Provide the (X, Y) coordinate of the cell's center where the given text is located.  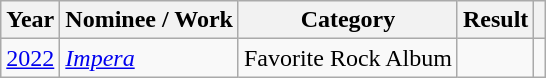
Category (348, 20)
Favorite Rock Album (348, 58)
Year (30, 20)
Nominee / Work (150, 20)
2022 (30, 58)
Impera (150, 58)
Result (495, 20)
